Identify which cell holds the provided text, then report its (x, y) central coordinate. 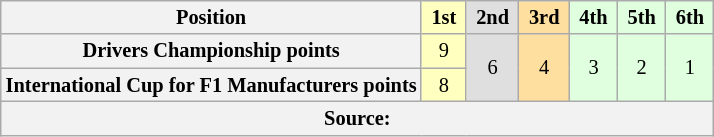
1st (444, 17)
4th (593, 17)
4 (544, 68)
8 (444, 85)
Source: (358, 118)
3rd (544, 17)
1 (690, 68)
2 (642, 68)
Drivers Championship points (212, 51)
6th (690, 17)
Position (212, 17)
3 (593, 68)
5th (642, 17)
9 (444, 51)
2nd (492, 17)
International Cup for F1 Manufacturers points (212, 85)
6 (492, 68)
